Find where the given text appears and provide that cell's center as [X, Y] coordinate. 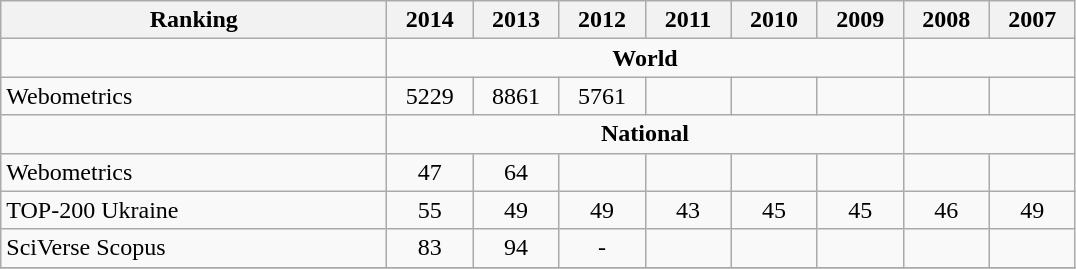
5761 [602, 96]
World [645, 58]
64 [516, 172]
94 [516, 248]
2013 [516, 20]
47 [430, 172]
2012 [602, 20]
National [645, 134]
SciVerse Scopus [194, 248]
2007 [1032, 20]
43 [688, 210]
8861 [516, 96]
46 [946, 210]
2010 [774, 20]
83 [430, 248]
2008 [946, 20]
55 [430, 210]
2011 [688, 20]
Ranking [194, 20]
TOP-200 Ukraine [194, 210]
5229 [430, 96]
2009 [860, 20]
2014 [430, 20]
- [602, 248]
